Identify which cell holds the provided text, then report its [x, y] central coordinate. 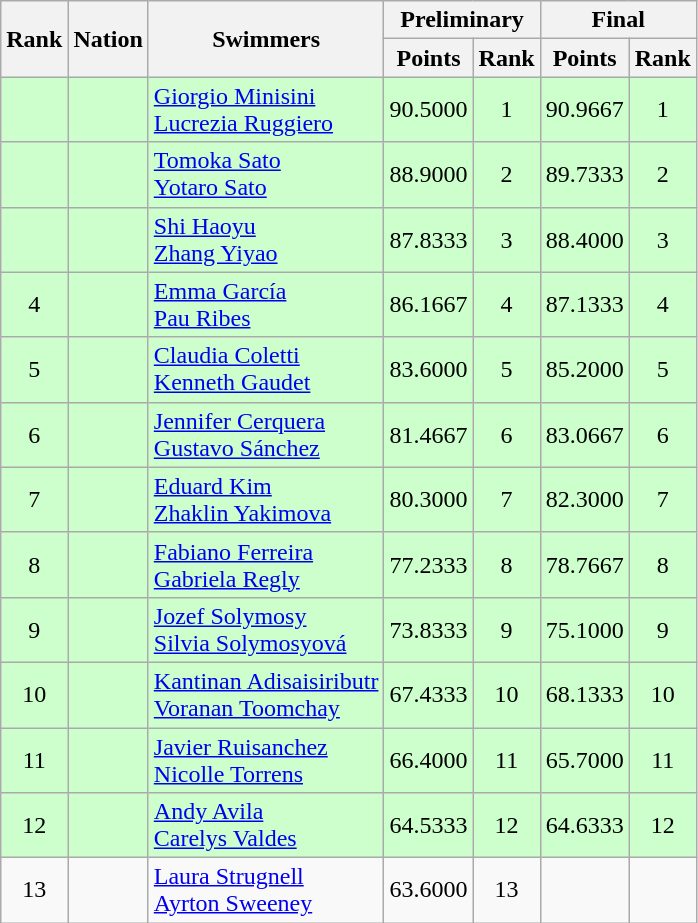
Eduard KimZhaklin Yakimova [266, 500]
73.8333 [428, 630]
63.6000 [428, 890]
66.4000 [428, 760]
Jennifer CerqueraGustavo Sánchez [266, 434]
Giorgio MinisiniLucrezia Ruggiero [266, 110]
Fabiano FerreiraGabriela Regly [266, 564]
67.4333 [428, 694]
82.3000 [584, 500]
83.0667 [584, 434]
85.2000 [584, 370]
Claudia ColettiKenneth Gaudet [266, 370]
78.7667 [584, 564]
64.6333 [584, 826]
Final [618, 20]
Nation [108, 39]
65.7000 [584, 760]
Tomoka SatoYotaro Sato [266, 174]
83.6000 [428, 370]
Swimmers [266, 39]
80.3000 [428, 500]
90.5000 [428, 110]
Laura StrugnellAyrton Sweeney [266, 890]
86.1667 [428, 304]
88.4000 [584, 240]
75.1000 [584, 630]
Kantinan AdisaisiributrVoranan Toomchay [266, 694]
88.9000 [428, 174]
Emma GarcíaPau Ribes [266, 304]
Jozef SolymosySilvia Solymosyová [266, 630]
68.1333 [584, 694]
64.5333 [428, 826]
90.9667 [584, 110]
89.7333 [584, 174]
81.4667 [428, 434]
Preliminary [462, 20]
Javier RuisanchezNicolle Torrens [266, 760]
87.1333 [584, 304]
87.8333 [428, 240]
Shi HaoyuZhang Yiyao [266, 240]
77.2333 [428, 564]
Andy AvilaCarelys Valdes [266, 826]
